Pinpoint the cell where the given text exists, returning its (x, y) midpoint coordinate. 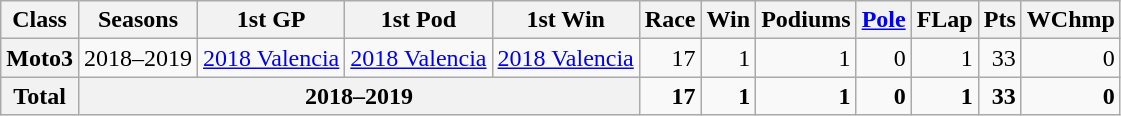
Seasons (138, 20)
Pole (884, 20)
1st GP (272, 20)
1st Pod (418, 20)
WChmp (1070, 20)
Win (728, 20)
Class (40, 20)
Podiums (806, 20)
Pts (1000, 20)
1st Win (566, 20)
Total (40, 96)
Race (670, 20)
Moto3 (40, 58)
FLap (944, 20)
